Return the (X, Y) coordinate for the center point of the cell that contains the specified text.  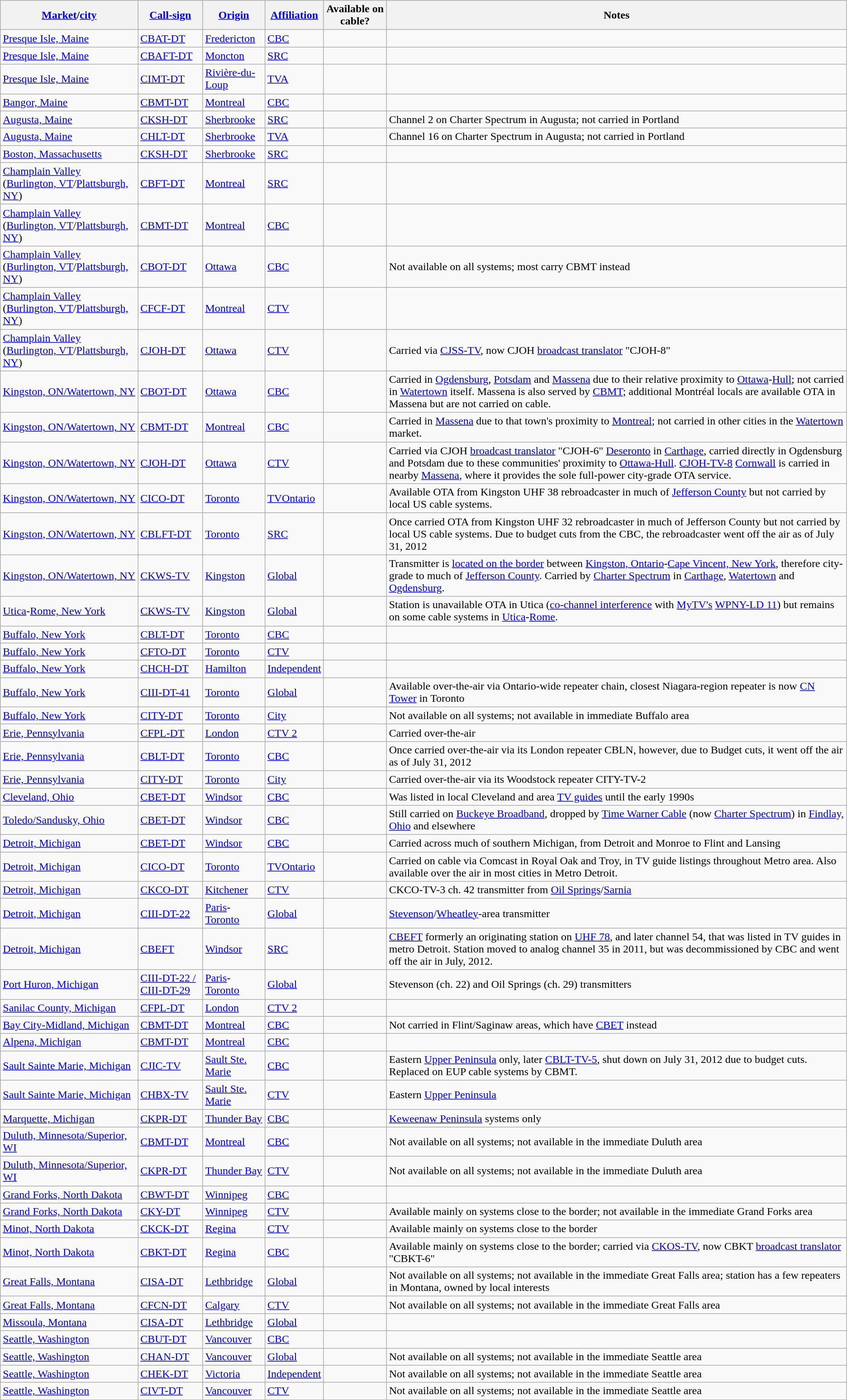
Stevenson (ch. 22) and Oil Springs (ch. 29) transmitters (616, 985)
Sanilac County, Michigan (69, 1008)
CHBX-TV (170, 1095)
CHAN-DT (170, 1357)
Port Huron, Michigan (69, 985)
Stevenson/Wheatley-area transmitter (616, 913)
Carried over-the-air via its Woodstock repeater CITY-TV-2 (616, 779)
CKCK-DT (170, 1229)
CIII-DT-41 (170, 692)
Carried in Massena due to that town's proximity to Montreal; not carried in other cities in the Watertown market. (616, 427)
CKCO-DT (170, 890)
Channel 2 on Charter Spectrum in Augusta; not carried in Portland (616, 119)
CKY-DT (170, 1212)
CBWT-DT (170, 1194)
Rivière-du-Loup (234, 79)
Still carried on Buckeye Broadband, dropped by Time Warner Cable (now Charter Spectrum) in Findlay, Ohio and elsewhere (616, 820)
Carried across much of southern Michigan, from Detroit and Monroe to Flint and Lansing (616, 843)
CBAT-DT (170, 38)
CBFT-DT (170, 183)
Toledo/Sandusky, Ohio (69, 820)
Channel 16 on Charter Spectrum in Augusta; not carried in Portland (616, 137)
Fredericton (234, 38)
Missoula, Montana (69, 1322)
Bay City-Midland, Michigan (69, 1025)
Alpena, Michigan (69, 1042)
Carried over-the-air (616, 733)
Eastern Upper Peninsula (616, 1095)
Calgary (234, 1305)
Kitchener (234, 890)
CFCN-DT (170, 1305)
CHEK-DT (170, 1374)
Not available on all systems; most carry CBMT instead (616, 267)
Cleveland, Ohio (69, 797)
CBUT-DT (170, 1339)
Marquette, Michigan (69, 1118)
Available over-the-air via Ontario-wide repeater chain, closest Niagara-region repeater is now CN Tower in Toronto (616, 692)
Moncton (234, 56)
CKCO-TV-3 ch. 42 transmitter from Oil Springs/Sarnia (616, 890)
Notes (616, 15)
Was listed in local Cleveland and area TV guides until the early 1990s (616, 797)
Available OTA from Kingston UHF 38 rebroadcaster in much of Jefferson County but not carried by local US cable systems. (616, 499)
Not available on all systems; not available in the immediate Great Falls area (616, 1305)
CFCF-DT (170, 308)
CBLFT-DT (170, 534)
Victoria (234, 1374)
Available mainly on systems close to the border; not available in the immediate Grand Forks area (616, 1212)
CIII-DT-22 / CIII-DT-29 (170, 985)
Affiliation (295, 15)
Once carried over-the-air via its London repeater CBLN, however, due to Budget cuts, it went off the air as of July 31, 2012 (616, 756)
CJIC-TV (170, 1065)
CBAFT-DT (170, 56)
Boston, Massachusetts (69, 154)
Available on cable? (355, 15)
Available mainly on systems close to the border (616, 1229)
CIVT-DT (170, 1391)
Keweenaw Peninsula systems only (616, 1118)
Not carried in Flint/Saginaw areas, which have CBET instead (616, 1025)
CHLT-DT (170, 137)
Market/city (69, 15)
Call-sign (170, 15)
Carried via CJSS-TV, now CJOH broadcast translator "CJOH-8" (616, 350)
Origin (234, 15)
Not available on all systems; not available in the immediate Great Falls area; station has a few repeaters in Montana, owned by local interests (616, 1281)
Utica-Rome, New York (69, 611)
Eastern Upper Peninsula only, later CBLT-TV-5, shut down on July 31, 2012 due to budget cuts. Replaced on EUP cable systems by CBMT. (616, 1065)
CBKT-DT (170, 1252)
CIMT-DT (170, 79)
CHCH-DT (170, 669)
Station is unavailable OTA in Utica (co-channel interference with MyTV's WPNY-LD 11) but remains on some cable systems in Utica-Rome. (616, 611)
CBEFT (170, 949)
Hamilton (234, 669)
Bangor, Maine (69, 102)
CFTO-DT (170, 652)
Available mainly on systems close to the border; carried via CKOS-TV, now CBKT broadcast translator "CBKT-6" (616, 1252)
Not available on all systems; not available in immediate Buffalo area (616, 715)
CIII-DT-22 (170, 913)
